Search for the cell housing the specified text and yield its (X, Y) center coordinate. 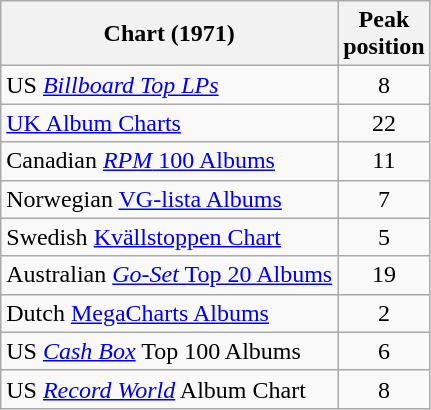
Canadian RPM 100 Albums (170, 161)
US Billboard Top LPs (170, 85)
22 (384, 123)
6 (384, 351)
Norwegian VG-lista Albums (170, 199)
Chart (1971) (170, 34)
5 (384, 237)
US Cash Box Top 100 Albums (170, 351)
UK Album Charts (170, 123)
19 (384, 275)
2 (384, 313)
Swedish Kvällstoppen Chart (170, 237)
7 (384, 199)
11 (384, 161)
Dutch MegaCharts Albums (170, 313)
Peakposition (384, 34)
US Record World Album Chart (170, 389)
Australian Go-Set Top 20 Albums (170, 275)
